Identify which cell holds the provided text, then report its [X, Y] central coordinate. 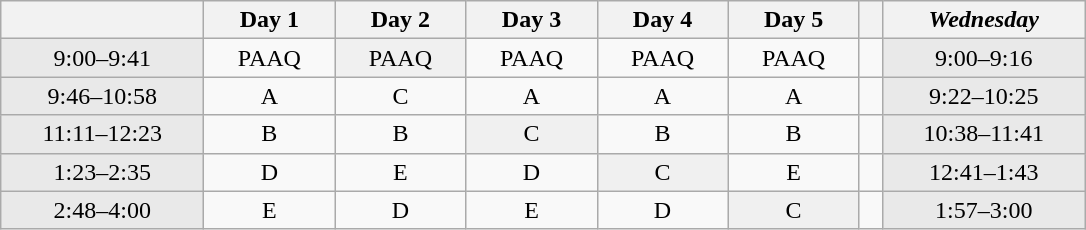
Day 1 [270, 20]
1:57–3:00 [984, 210]
Day 3 [532, 20]
10:38–11:41 [984, 134]
9:00–9:41 [102, 58]
2:48–4:00 [102, 210]
Wednesday [984, 20]
1:23–2:35 [102, 172]
Day 2 [400, 20]
Day 5 [794, 20]
12:41–1:43 [984, 172]
9:22–10:25 [984, 96]
9:46–10:58 [102, 96]
9:00–9:16 [984, 58]
11:11–12:23 [102, 134]
Day 4 [662, 20]
